Extract the (X, Y) coordinate from the center of the cell holding the provided text.  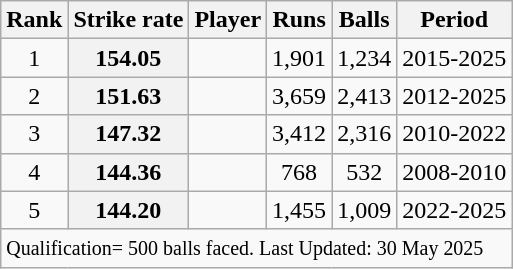
5 (34, 210)
2012-2025 (454, 96)
Balls (364, 20)
Qualification= 500 balls faced. Last Updated: 30 May 2025 (256, 248)
2022-2025 (454, 210)
2008-2010 (454, 172)
2015-2025 (454, 58)
2,413 (364, 96)
1,455 (300, 210)
147.32 (128, 134)
Player (228, 20)
2010-2022 (454, 134)
3 (34, 134)
Period (454, 20)
154.05 (128, 58)
Rank (34, 20)
1 (34, 58)
151.63 (128, 96)
Strike rate (128, 20)
1,009 (364, 210)
1,234 (364, 58)
3,659 (300, 96)
1,901 (300, 58)
768 (300, 172)
532 (364, 172)
3,412 (300, 134)
4 (34, 172)
2 (34, 96)
144.20 (128, 210)
144.36 (128, 172)
Runs (300, 20)
2,316 (364, 134)
